Return the (X, Y) coordinate for the center point of the cell that contains the specified text.  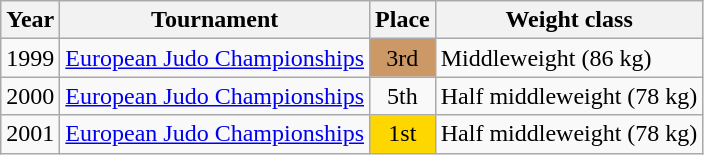
Tournament (215, 20)
Weight class (569, 20)
Place (403, 20)
5th (403, 96)
1999 (30, 58)
Middleweight (86 kg) (569, 58)
2000 (30, 96)
3rd (403, 58)
1st (403, 134)
Year (30, 20)
2001 (30, 134)
